Pinpoint the cell where the given text exists, returning its (x, y) midpoint coordinate. 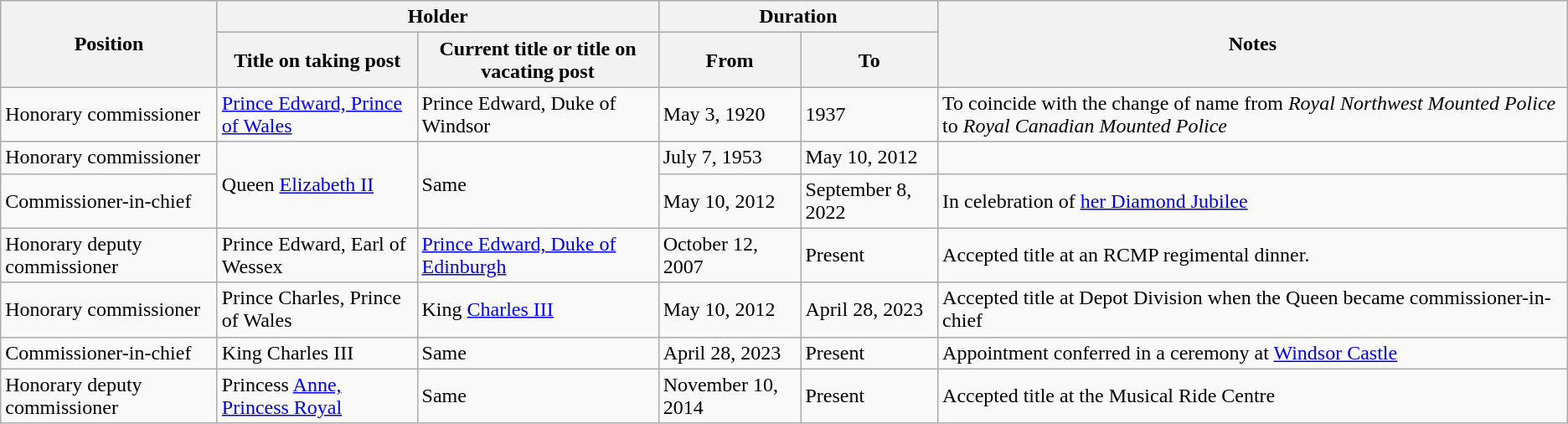
To coincide with the change of name from Royal Northwest Mounted Police to Royal Canadian Mounted Police (1253, 114)
Accepted title at the Musical Ride Centre (1253, 396)
Prince Edward, Earl of Wessex (317, 255)
Queen Elizabeth II (317, 184)
1937 (869, 114)
Notes (1253, 44)
Prince Edward, Prince of Wales (317, 114)
Appointment conferred in a ceremony at Windsor Castle (1253, 353)
Position (109, 44)
Prince Edward, Duke of Edinburgh (538, 255)
Title on taking post (317, 60)
May 3, 1920 (730, 114)
September 8, 2022 (869, 201)
Accepted title at an RCMP regimental dinner. (1253, 255)
In celebration of her Diamond Jubilee (1253, 201)
Holder (437, 17)
Prince Edward, Duke of Windsor (538, 114)
Duration (797, 17)
Accepted title at Depot Division when the Queen became commissioner-in-chief (1253, 310)
To (869, 60)
Prince Charles, Prince of Wales (317, 310)
Princess Anne, Princess Royal (317, 396)
November 10, 2014 (730, 396)
October 12, 2007 (730, 255)
From (730, 60)
Current title or title on vacating post (538, 60)
July 7, 1953 (730, 158)
